From the cell containing the given text, extract its center point as [x, y] coordinate. 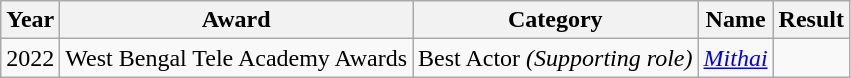
Mithai [736, 58]
Name [736, 20]
West Bengal Tele Academy Awards [236, 58]
2022 [30, 58]
Award [236, 20]
Year [30, 20]
Result [811, 20]
Category [556, 20]
Best Actor (Supporting role) [556, 58]
